Locate the cell with the specified text and output its (X, Y) center coordinate. 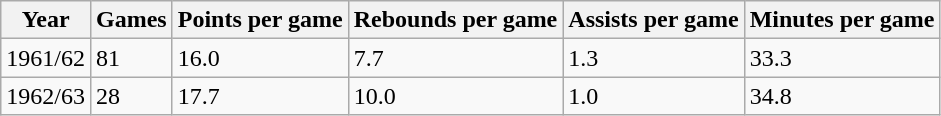
Points per game (260, 20)
81 (131, 58)
16.0 (260, 58)
1.3 (654, 58)
33.3 (842, 58)
1962/63 (46, 96)
10.0 (456, 96)
Assists per game (654, 20)
Games (131, 20)
1961/62 (46, 58)
Rebounds per game (456, 20)
Year (46, 20)
34.8 (842, 96)
7.7 (456, 58)
28 (131, 96)
1.0 (654, 96)
17.7 (260, 96)
Minutes per game (842, 20)
